Scan for the cell matching the given text and deliver its [X, Y] coordinate at center. 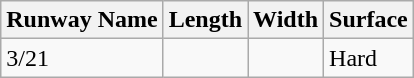
Surface [369, 20]
Width [286, 20]
Runway Name [82, 20]
3/21 [82, 58]
Hard [369, 58]
Length [205, 20]
